Return [x, y] of the center of cell containing provided text 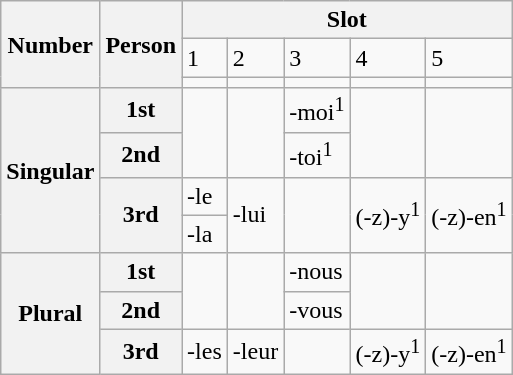
1 [205, 58]
Slot [348, 20]
-vous [317, 310]
Number [50, 44]
2 [255, 58]
3 [317, 58]
-nous [317, 272]
-la [205, 234]
4 [388, 58]
Singular [50, 170]
Person [141, 44]
-lui [255, 215]
5 [469, 58]
-toi1 [317, 154]
-leur [255, 352]
-moi1 [317, 110]
-le [205, 196]
-les [205, 352]
Plural [50, 314]
